Output the (x, y) coordinate of the center of the cell containing the given text.  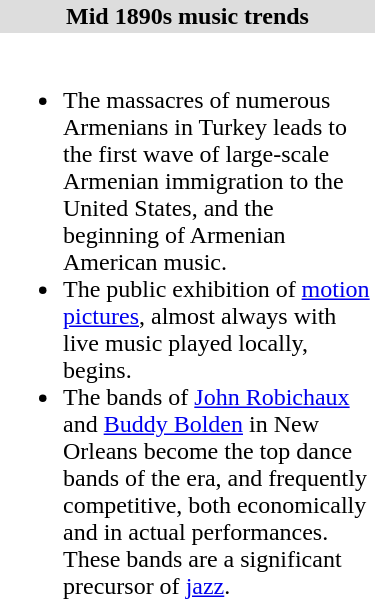
Mid 1890s music trends (188, 16)
